Output the (X, Y) coordinate of the center of the cell containing the given text.  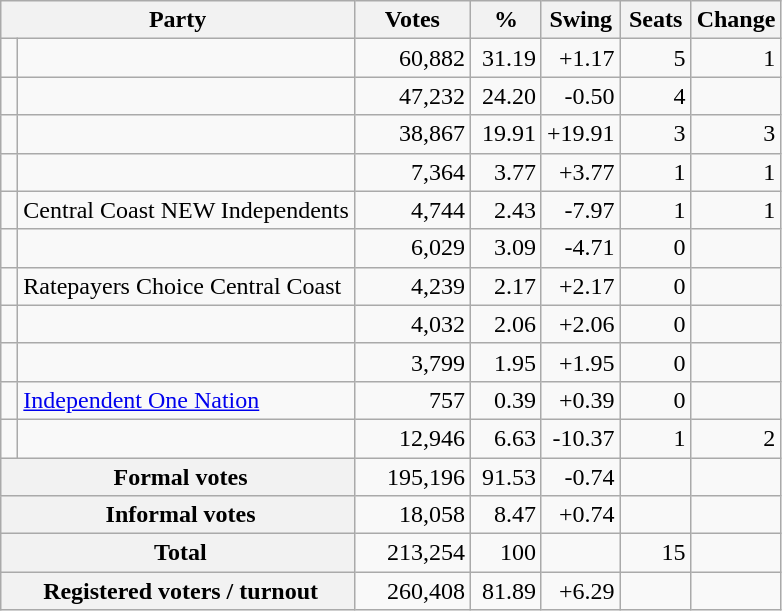
3,799 (412, 362)
3.09 (506, 248)
Party (178, 20)
60,882 (412, 58)
100 (506, 553)
-10.37 (580, 438)
Ratepayers Choice Central Coast (186, 286)
Total (178, 553)
+3.77 (580, 172)
2 (736, 438)
+2.17 (580, 286)
1.95 (506, 362)
15 (656, 553)
% (506, 20)
19.91 (506, 134)
3.77 (506, 172)
4,032 (412, 324)
Registered voters / turnout (178, 591)
-0.50 (580, 96)
+1.95 (580, 362)
213,254 (412, 553)
Votes (412, 20)
+2.06 (580, 324)
+19.91 (580, 134)
38,867 (412, 134)
91.53 (506, 477)
18,058 (412, 515)
6,029 (412, 248)
Seats (656, 20)
757 (412, 400)
Informal votes (178, 515)
Independent One Nation (186, 400)
4 (656, 96)
Central Coast NEW Independents (186, 210)
+6.29 (580, 591)
+1.17 (580, 58)
0.39 (506, 400)
+0.74 (580, 515)
8.47 (506, 515)
5 (656, 58)
24.20 (506, 96)
12,946 (412, 438)
-4.71 (580, 248)
-7.97 (580, 210)
Formal votes (178, 477)
4,239 (412, 286)
Swing (580, 20)
260,408 (412, 591)
6.63 (506, 438)
2.17 (506, 286)
31.19 (506, 58)
195,196 (412, 477)
81.89 (506, 591)
4,744 (412, 210)
2.43 (506, 210)
Change (736, 20)
7,364 (412, 172)
2.06 (506, 324)
-0.74 (580, 477)
47,232 (412, 96)
+0.39 (580, 400)
